Return (x, y) of the center of cell containing provided text 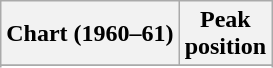
Peakposition (225, 34)
Chart (1960–61) (90, 34)
